Scan for the cell matching the given text and deliver its [x, y] coordinate at center. 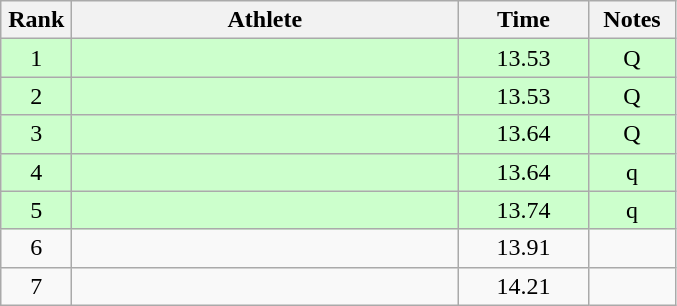
13.91 [524, 248]
Notes [632, 20]
4 [36, 172]
3 [36, 134]
5 [36, 210]
Rank [36, 20]
14.21 [524, 286]
6 [36, 248]
1 [36, 58]
13.74 [524, 210]
Time [524, 20]
2 [36, 96]
7 [36, 286]
Athlete [265, 20]
